Detect which cell encompasses the target text, then output its [x, y] center coordinate. 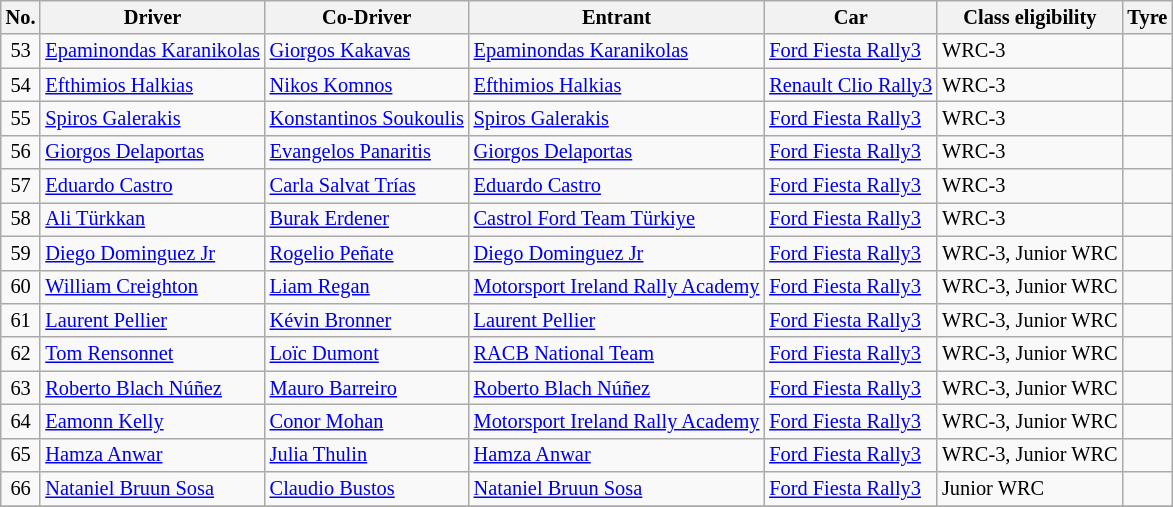
Car [850, 17]
62 [21, 354]
Entrant [617, 17]
59 [21, 253]
57 [21, 186]
Rogelio Peñate [367, 253]
Burak Erdener [367, 219]
Tyre [1148, 17]
Nikos Komnos [367, 85]
56 [21, 152]
Julia Thulin [367, 455]
Claudio Bustos [367, 489]
54 [21, 85]
Liam Regan [367, 287]
63 [21, 388]
Ali Türkkan [152, 219]
66 [21, 489]
Konstantinos Soukoulis [367, 118]
53 [21, 51]
Junior WRC [1030, 489]
Loïc Dumont [367, 354]
Co-Driver [367, 17]
Tom Rensonnet [152, 354]
Renault Clio Rally3 [850, 85]
Evangelos Panaritis [367, 152]
65 [21, 455]
60 [21, 287]
No. [21, 17]
55 [21, 118]
61 [21, 320]
Castrol Ford Team Türkiye [617, 219]
Giorgos Kakavas [367, 51]
58 [21, 219]
Kévin Bronner [367, 320]
Mauro Barreiro [367, 388]
64 [21, 421]
Class eligibility [1030, 17]
Driver [152, 17]
Carla Salvat Trías [367, 186]
Conor Mohan [367, 421]
RACB National Team [617, 354]
William Creighton [152, 287]
Eamonn Kelly [152, 421]
